Return (x, y) of the center of cell containing provided text 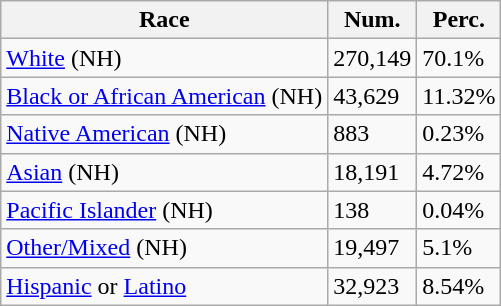
19,497 (372, 248)
Pacific Islander (NH) (164, 210)
5.1% (459, 248)
0.23% (459, 134)
11.32% (459, 96)
0.04% (459, 210)
Race (164, 20)
70.1% (459, 58)
8.54% (459, 286)
18,191 (372, 172)
883 (372, 134)
4.72% (459, 172)
White (NH) (164, 58)
270,149 (372, 58)
Asian (NH) (164, 172)
138 (372, 210)
Black or African American (NH) (164, 96)
Native American (NH) (164, 134)
32,923 (372, 286)
Other/Mixed (NH) (164, 248)
43,629 (372, 96)
Num. (372, 20)
Hispanic or Latino (164, 286)
Perc. (459, 20)
